Capture the cell that displays the provided text and extract its [X, Y] central coordinate. 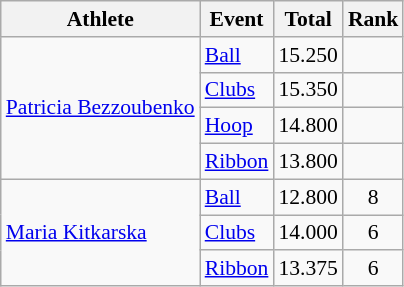
14.000 [308, 233]
15.350 [308, 90]
13.375 [308, 269]
14.800 [308, 126]
Patricia Bezzoubenko [100, 108]
Hoop [237, 126]
8 [374, 197]
Athlete [100, 19]
Maria Kitkarska [100, 232]
Rank [374, 19]
Event [237, 19]
12.800 [308, 197]
13.800 [308, 162]
Total [308, 19]
15.250 [308, 55]
